Scan for the cell matching the given text and deliver its (X, Y) coordinate at center. 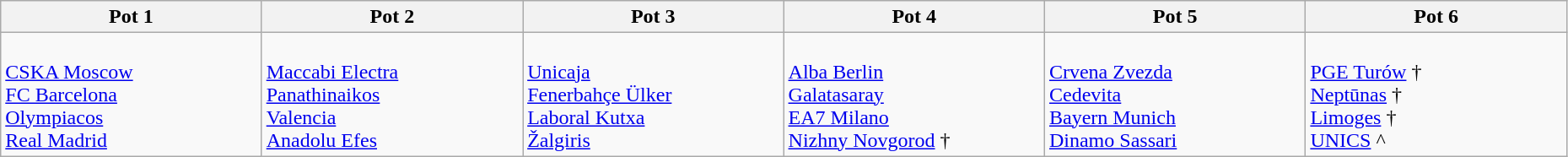
Pot 6 (1436, 17)
Maccabi Electra Panathinaikos Valencia Anadolu Efes (391, 95)
Crvena Zvezda Cedevita Bayern Munich Dinamo Sassari (1174, 95)
PGE Turów † Neptūnas † Limoges † UNICS ^ (1436, 95)
Pot 4 (914, 17)
Unicaja Fenerbahçe Ülker Laboral Kutxa Žalgiris (653, 95)
Pot 2 (391, 17)
Alba Berlin Galatasaray EA7 Milano Nizhny Novgorod † (914, 95)
CSKA Moscow FC Barcelona Olympiacos Real Madrid (132, 95)
Pot 5 (1174, 17)
Pot 3 (653, 17)
Pot 1 (132, 17)
